Capture the cell that displays the provided text and extract its (x, y) central coordinate. 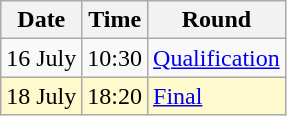
10:30 (115, 58)
Time (115, 20)
Final (217, 96)
18 July (42, 96)
16 July (42, 58)
Date (42, 20)
Qualification (217, 58)
18:20 (115, 96)
Round (217, 20)
